Return the (X, Y) coordinate for the center point of the cell that contains the specified text.  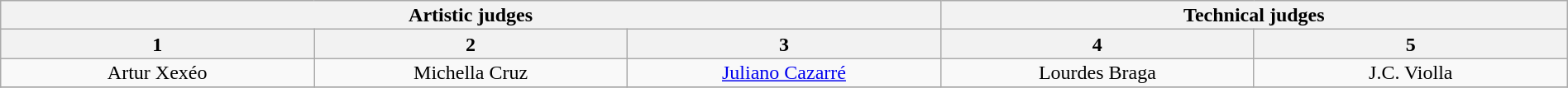
Michella Cruz (471, 72)
Juliano Cazarré (784, 72)
2 (471, 44)
4 (1097, 44)
Artur Xexéo (157, 72)
Artistic judges (471, 15)
Technical judges (1254, 15)
Lourdes Braga (1097, 72)
3 (784, 44)
5 (1411, 44)
J.C. Violla (1411, 72)
1 (157, 44)
